Provide the [X, Y] coordinate of the cell's center where the given text is located.  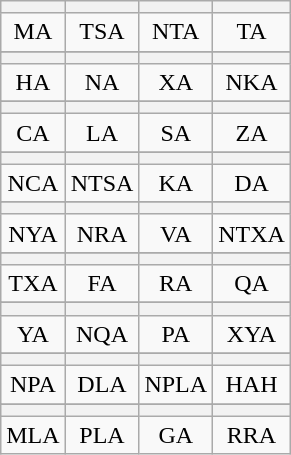
NTXA [252, 233]
MA [33, 32]
TXA [33, 284]
TSA [102, 32]
PA [176, 334]
SA [176, 133]
HA [33, 82]
NTSA [102, 183]
PLA [102, 435]
FA [102, 284]
RRA [252, 435]
CA [33, 133]
NPLA [176, 384]
XYA [252, 334]
NCA [33, 183]
TA [252, 32]
NTA [176, 32]
GA [176, 435]
NQA [102, 334]
MLA [33, 435]
NPA [33, 384]
NYA [33, 233]
DLA [102, 384]
KA [176, 183]
YA [33, 334]
NRA [102, 233]
QA [252, 284]
XA [176, 82]
RA [176, 284]
LA [102, 133]
HAH [252, 384]
DA [252, 183]
VA [176, 233]
ZA [252, 133]
NA [102, 82]
NKA [252, 82]
